Find where the given text appears and provide that cell's center as [X, Y] coordinate. 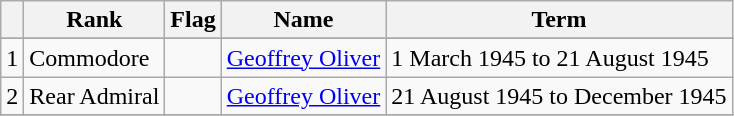
Name [304, 20]
Flag [193, 20]
1 March 1945 to 21 August 1945 [559, 58]
Rear Admiral [94, 96]
Rank [94, 20]
Term [559, 20]
Commodore [94, 58]
21 August 1945 to December 1945 [559, 96]
1 [12, 58]
2 [12, 96]
